Return [X, Y] of the center of cell containing provided text 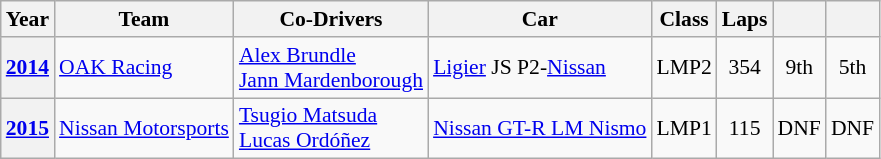
Nissan GT-R LM Nismo [540, 128]
354 [745, 68]
Laps [745, 19]
Tsugio Matsuda Lucas Ordóñez [331, 128]
9th [800, 68]
Class [684, 19]
115 [745, 128]
2014 [28, 68]
2015 [28, 128]
Car [540, 19]
Nissan Motorsports [144, 128]
5th [852, 68]
Team [144, 19]
LMP1 [684, 128]
Alex Brundle Jann Mardenborough [331, 68]
LMP2 [684, 68]
Co-Drivers [331, 19]
OAK Racing [144, 68]
Ligier JS P2-Nissan [540, 68]
Year [28, 19]
